Pinpoint the cell where the given text exists, returning its [X, Y] midpoint coordinate. 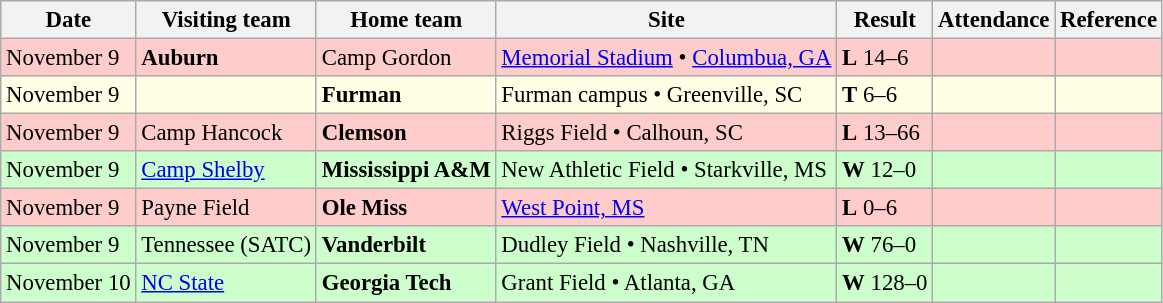
Camp Gordon [406, 58]
Furman campus • Greenville, SC [666, 95]
NC State [226, 283]
Dudley Field • Nashville, TN [666, 245]
L 13–66 [885, 133]
Riggs Field • Calhoun, SC [666, 133]
Clemson [406, 133]
West Point, MS [666, 208]
L 14–6 [885, 58]
W 128–0 [885, 283]
W 76–0 [885, 245]
Memorial Stadium • Columbua, GA [666, 58]
Mississippi A&M [406, 170]
Home team [406, 20]
Date [68, 20]
Reference [1109, 20]
Auburn [226, 58]
Georgia Tech [406, 283]
Visiting team [226, 20]
T 6–6 [885, 95]
Grant Field • Atlanta, GA [666, 283]
Vanderbilt [406, 245]
Result [885, 20]
Camp Hancock [226, 133]
Camp Shelby [226, 170]
Site [666, 20]
Tennessee (SATC) [226, 245]
Ole Miss [406, 208]
November 10 [68, 283]
New Athletic Field • Starkville, MS [666, 170]
Furman [406, 95]
Attendance [994, 20]
Payne Field [226, 208]
L 0–6 [885, 208]
W 12–0 [885, 170]
